Detect which cell encompasses the target text, then output its [x, y] center coordinate. 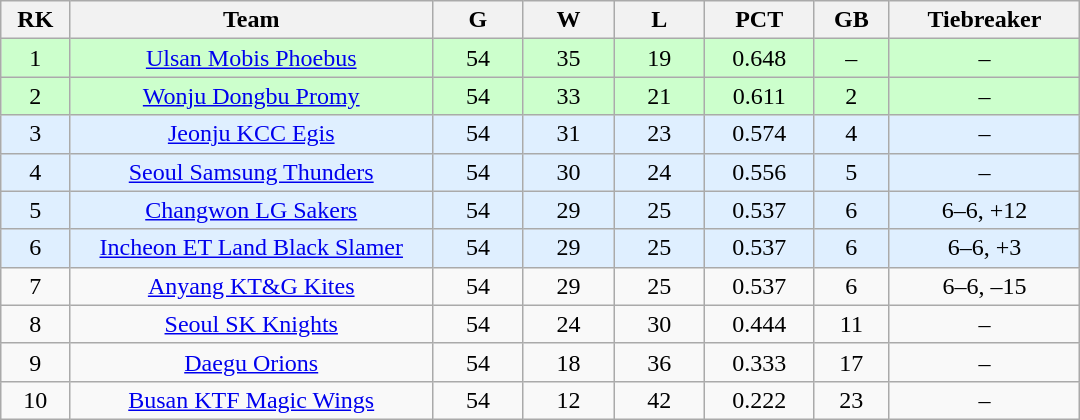
3 [36, 134]
PCT [760, 20]
6–6, +12 [984, 210]
36 [660, 362]
Tiebreaker [984, 20]
0.333 [760, 362]
21 [660, 96]
GB [852, 20]
G [478, 20]
0.611 [760, 96]
42 [660, 400]
19 [660, 58]
Ulsan Mobis Phoebus [252, 58]
9 [36, 362]
0.574 [760, 134]
Anyang KT&G Kites [252, 286]
31 [568, 134]
12 [568, 400]
0.222 [760, 400]
0.556 [760, 172]
1 [36, 58]
10 [36, 400]
Seoul Samsung Thunders [252, 172]
11 [852, 324]
6–6, –15 [984, 286]
17 [852, 362]
35 [568, 58]
8 [36, 324]
Incheon ET Land Black Slamer [252, 248]
0.648 [760, 58]
7 [36, 286]
Team [252, 20]
6–6, +3 [984, 248]
0.444 [760, 324]
L [660, 20]
33 [568, 96]
Changwon LG Sakers [252, 210]
Daegu Orions [252, 362]
RK [36, 20]
Seoul SK Knights [252, 324]
W [568, 20]
Busan KTF Magic Wings [252, 400]
Jeonju KCC Egis [252, 134]
Wonju Dongbu Promy [252, 96]
18 [568, 362]
